Find where the given text appears and provide that cell's center as [X, Y] coordinate. 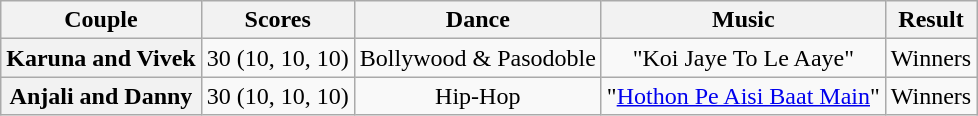
Music [743, 20]
Hip-Hop [478, 96]
Result [930, 20]
Couple [101, 20]
Bollywood & Pasodoble [478, 58]
Dance [478, 20]
Scores [278, 20]
Anjali and Danny [101, 96]
Karuna and Vivek [101, 58]
"Koi Jaye To Le Aaye" [743, 58]
"Hothon Pe Aisi Baat Main" [743, 96]
